Detect which cell encompasses the target text, then output its (x, y) center coordinate. 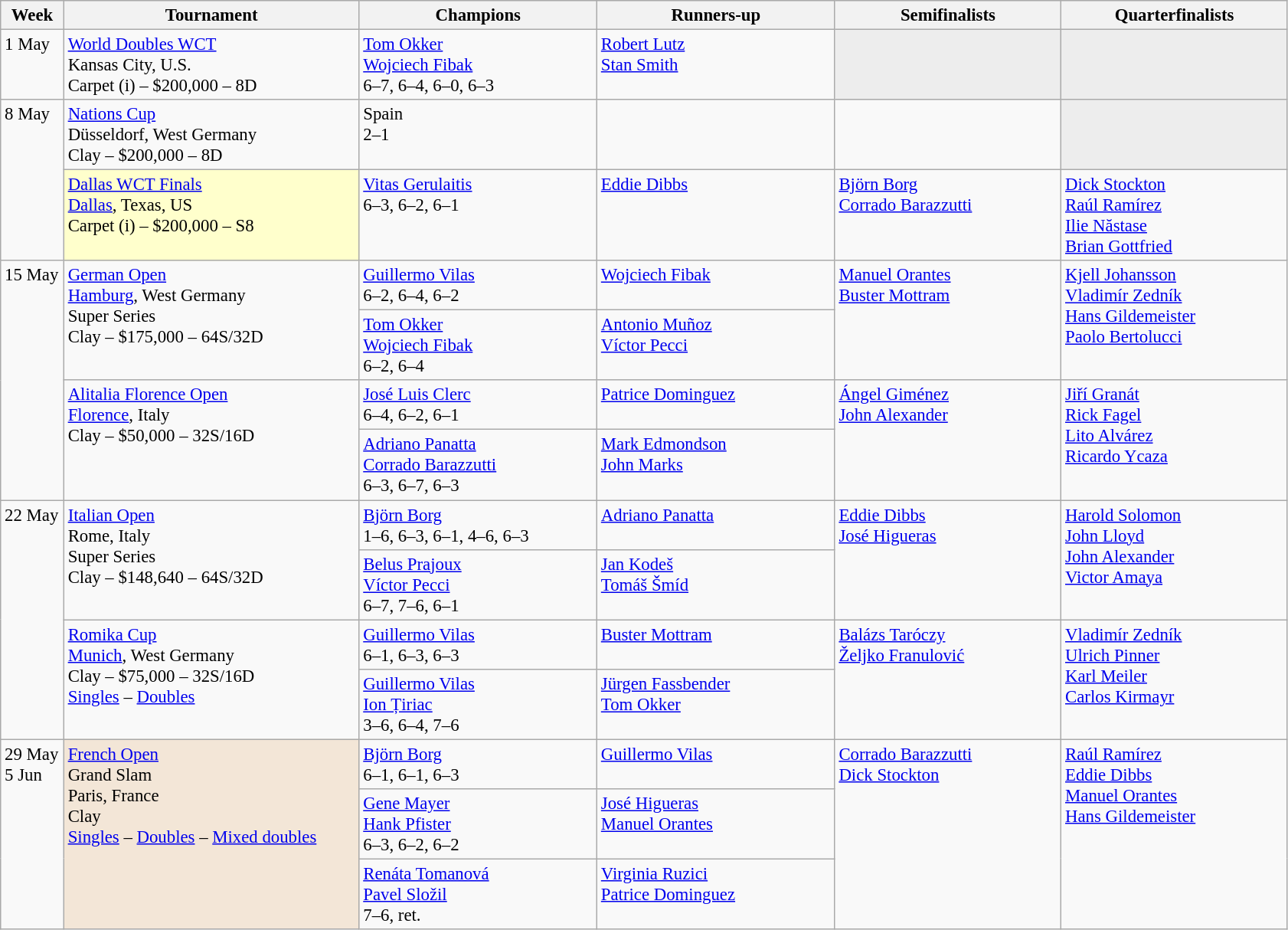
Virginia Ruzici Patrice Dominguez (717, 894)
Guillermo Vilas 6–2, 6–4, 6–2 (478, 285)
Romika Cup Munich, West Germany Clay – $75,000 – 32S/16D Singles – Doubles (211, 679)
Adriano Panatta Corrado Barazzutti 6–3, 6–7, 6–3 (478, 465)
Semifinalists (948, 15)
Patrice Dominguez (717, 404)
Belus Prajoux Víctor Pecci 6–7, 7–6, 6–1 (478, 585)
Buster Mottram (717, 645)
Gene Mayer Hank Pfister 6–3, 6–2, 6–2 (478, 824)
22 May (32, 620)
Harold Solomon John Lloyd John Alexander Victor Amaya (1175, 560)
French Open Grand Slam Paris, France Clay Singles – Doubles – Mixed doubles (211, 834)
German Open Hamburg, West Germany Super Series Clay – $175,000 – 64S/32D (211, 320)
Wojciech Fibak (717, 285)
Italian Open Rome, Italy Super Series Clay – $148,640 – 64S/32D (211, 560)
Eddie Dibbs José Higueras (948, 560)
Björn Borg 1–6, 6–3, 6–1, 4–6, 6–3 (478, 526)
Jürgen Fassbender Tom Okker (717, 704)
Tom Okker Wojciech Fibak 6–7, 6–4, 6–0, 6–3 (478, 65)
Balázs Taróczy Željko Franulović (948, 679)
8 May (32, 180)
15 May (32, 380)
29 May5 Jun (32, 834)
Spain 2–1 (478, 135)
Antonio Muñoz Víctor Pecci (717, 345)
Runners-up (717, 15)
Robert Lutz Stan Smith (717, 65)
Manuel Orantes Buster Mottram (948, 320)
Tom Okker Wojciech Fibak 6–2, 6–4 (478, 345)
Jan Kodeš Tomáš Šmíd (717, 585)
Vladimír Zedník Ulrich Pinner Karl Meiler Carlos Kirmayr (1175, 679)
Eddie Dibbs (717, 216)
Tournament (211, 15)
Vitas Gerulaitis 6–3, 6–2, 6–1 (478, 216)
Björn Borg Corrado Barazzutti (948, 216)
Corrado Barazzutti Dick Stockton (948, 834)
Champions (478, 15)
José Luis Clerc 6–4, 6–2, 6–1 (478, 404)
World Doubles WCT Kansas City, U.S. Carpet (i) – $200,000 – 8D (211, 65)
1 May (32, 65)
José Higueras Manuel Orantes (717, 824)
Ángel Giménez John Alexander (948, 440)
Week (32, 15)
Guillermo Vilas Ion Țiriac 3–6, 6–4, 7–6 (478, 704)
Adriano Panatta (717, 526)
Dick Stockton Raúl Ramírez Ilie Năstase Brian Gottfried (1175, 216)
Raúl Ramírez Eddie Dibbs Manuel Orantes Hans Gildemeister (1175, 834)
Dallas WCT Finals Dallas, Texas, US Carpet (i) – $200,000 – S8 (211, 216)
Quarterfinalists (1175, 15)
Guillermo Vilas (717, 765)
Guillermo Vilas 6–1, 6–3, 6–3 (478, 645)
Renáta Tomanová Pavel Složil 7–6, ret. (478, 894)
Nations Cup Düsseldorf, West Germany Clay – $200,000 – 8D (211, 135)
Jiří Granát Rick Fagel Lito Alvárez Ricardo Ycaza (1175, 440)
Kjell Johansson Vladimír Zedník Hans Gildemeister Paolo Bertolucci (1175, 320)
Alitalia Florence Open Florence, Italy Clay – $50,000 – 32S/16D (211, 440)
Mark Edmondson John Marks (717, 465)
Björn Borg 6–1, 6–1, 6–3 (478, 765)
